For the text-containing cell, return its midpoint in (X, Y) coordinate format. 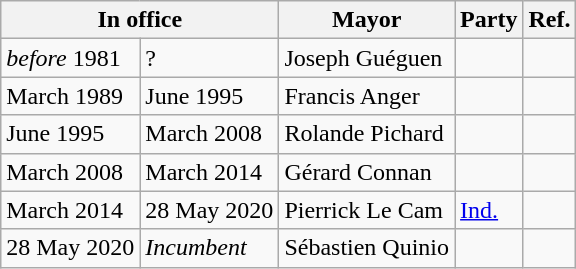
Sébastien Quinio (367, 248)
? (210, 58)
Ind. (489, 210)
March 1989 (70, 96)
Joseph Guéguen (367, 58)
Mayor (367, 20)
Pierrick Le Cam (367, 210)
before 1981 (70, 58)
Gérard Connan (367, 172)
Party (489, 20)
Ref. (550, 20)
Rolande Pichard (367, 134)
In office (140, 20)
Francis Anger (367, 96)
Incumbent (210, 248)
